Identify which cell holds the provided text, then report its (x, y) central coordinate. 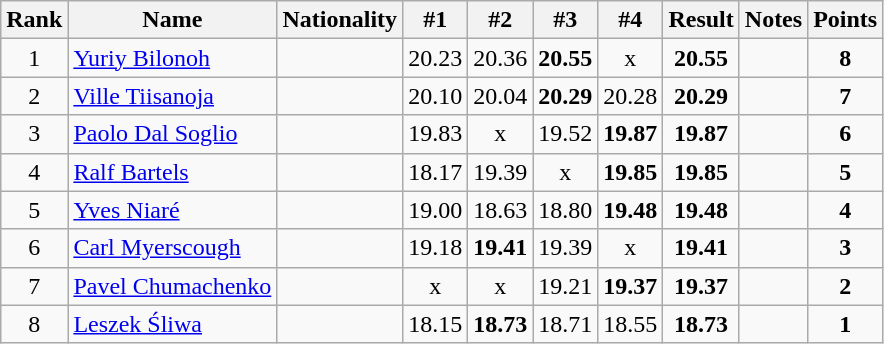
Pavel Chumachenko (172, 286)
Rank (34, 20)
18.80 (566, 210)
Carl Myerscough (172, 248)
19.52 (566, 134)
Yuriy Bilonoh (172, 58)
18.15 (436, 324)
18.17 (436, 172)
Notes (773, 20)
#4 (630, 20)
20.28 (630, 96)
Nationality (340, 20)
19.83 (436, 134)
18.63 (500, 210)
Ralf Bartels (172, 172)
18.71 (566, 324)
20.36 (500, 58)
19.18 (436, 248)
Ville Tiisanoja (172, 96)
19.21 (566, 286)
Result (701, 20)
20.23 (436, 58)
20.10 (436, 96)
18.55 (630, 324)
Points (846, 20)
Leszek Śliwa (172, 324)
Name (172, 20)
#1 (436, 20)
19.00 (436, 210)
Yves Niaré (172, 210)
#2 (500, 20)
20.04 (500, 96)
#3 (566, 20)
Paolo Dal Soglio (172, 134)
